Extract the [X, Y] coordinate from the center of the cell holding the provided text.  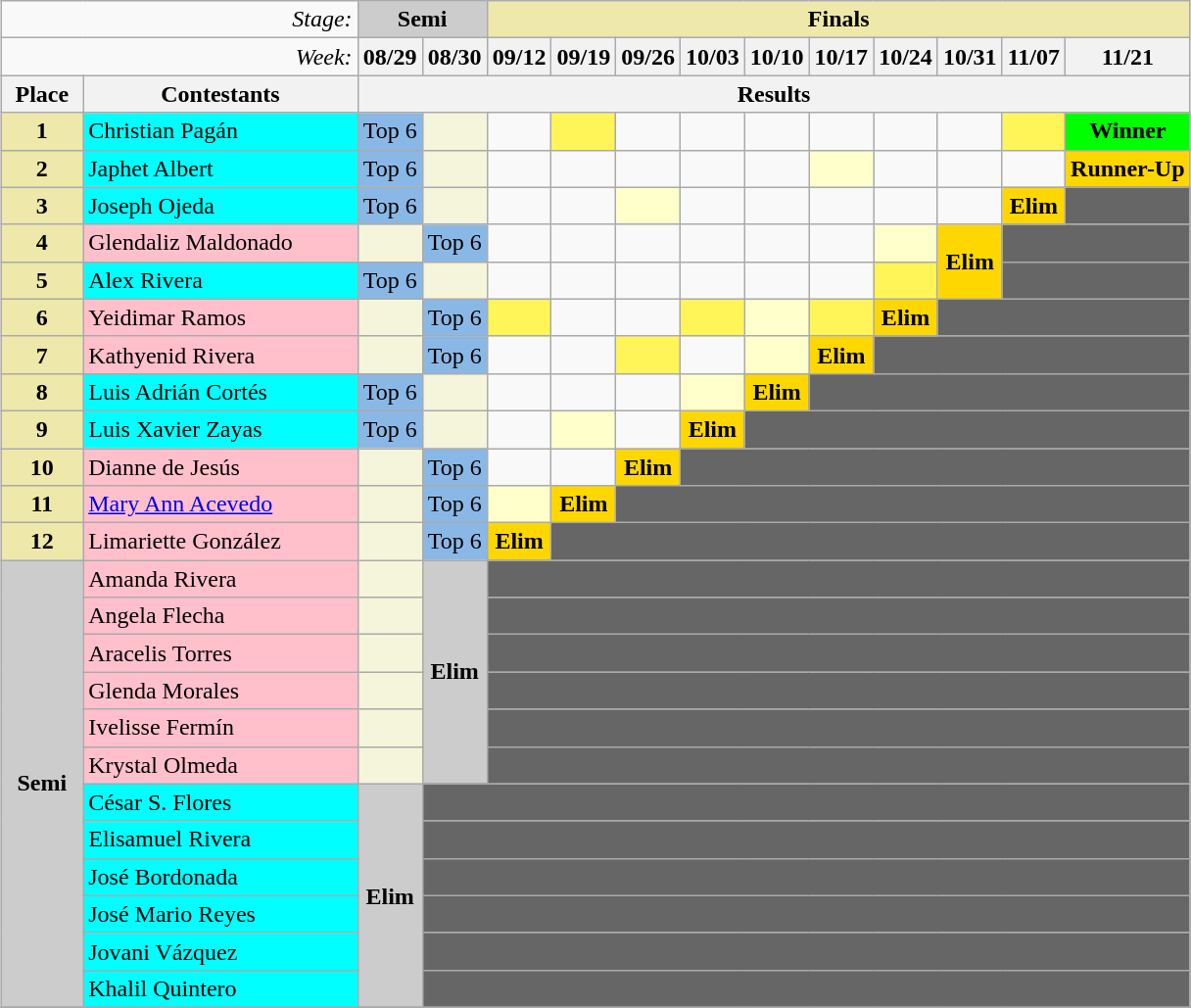
6 [42, 317]
Finals [838, 20]
4 [42, 243]
10/17 [841, 57]
7 [42, 355]
Christian Pagán [220, 131]
Winner [1128, 131]
César S. Flores [220, 802]
Week: [179, 57]
Contestants [220, 94]
Krystal Olmeda [220, 765]
Luis Adrián Cortés [220, 392]
Glenda Morales [220, 691]
Alex Rivera [220, 280]
José Bordonada [220, 877]
Runner-Up [1128, 168]
08/29 [390, 57]
11/07 [1033, 57]
Results [774, 94]
10/24 [906, 57]
Ivelisse Fermín [220, 728]
Kathyenid Rivera [220, 355]
11 [42, 504]
09/19 [584, 57]
Khalil Quintero [220, 988]
Dianne de Jesús [220, 467]
10/10 [777, 57]
11/21 [1128, 57]
2 [42, 168]
José Mario Reyes [220, 914]
Limariette González [220, 542]
09/12 [519, 57]
Place [42, 94]
10/03 [712, 57]
Yeidimar Ramos [220, 317]
08/30 [454, 57]
3 [42, 206]
Glendaliz Maldonado [220, 243]
Mary Ann Acevedo [220, 504]
Japhet Albert [220, 168]
10 [42, 467]
Stage: [179, 20]
10/31 [970, 57]
Angela Flecha [220, 616]
Joseph Ojeda [220, 206]
Amanda Rivera [220, 579]
Jovani Vázquez [220, 951]
8 [42, 392]
1 [42, 131]
Aracelis Torres [220, 653]
Luis Xavier Zayas [220, 429]
09/26 [648, 57]
Elisamuel Rivera [220, 840]
5 [42, 280]
9 [42, 429]
12 [42, 542]
